Return (x, y) of the center of cell containing provided text 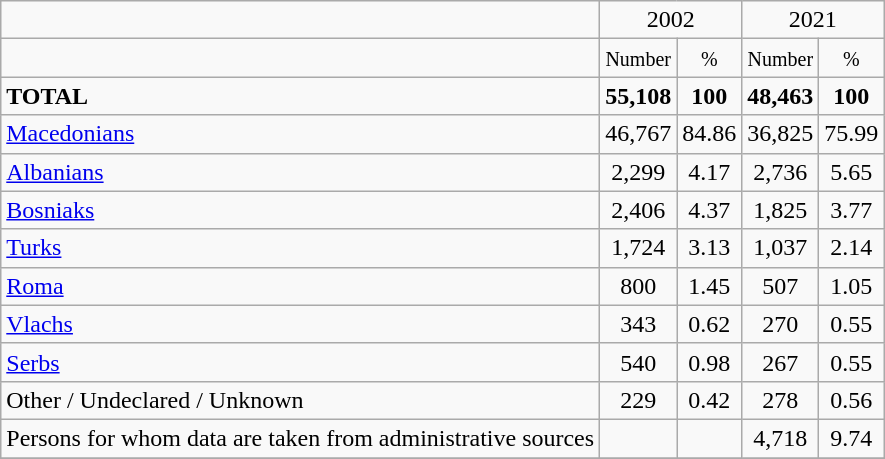
0.42 (710, 400)
1.05 (852, 286)
5.65 (852, 172)
46,767 (638, 134)
2,736 (780, 172)
55,108 (638, 96)
1,724 (638, 248)
Turks (300, 248)
Serbs (300, 362)
278 (780, 400)
84.86 (710, 134)
Albanians (300, 172)
Other / Undeclared / Unknown (300, 400)
0.56 (852, 400)
48,463 (780, 96)
Macedonians (300, 134)
1,037 (780, 248)
4.17 (710, 172)
Vlachs (300, 324)
4,718 (780, 438)
1.45 (710, 286)
2021 (813, 20)
270 (780, 324)
0.98 (710, 362)
TOTAL (300, 96)
Roma (300, 286)
Bosniaks (300, 210)
75.99 (852, 134)
4.37 (710, 210)
343 (638, 324)
9.74 (852, 438)
2002 (671, 20)
0.62 (710, 324)
507 (780, 286)
540 (638, 362)
3.13 (710, 248)
2,406 (638, 210)
Persons for whom data are taken from administrative sources (300, 438)
2,299 (638, 172)
36,825 (780, 134)
2.14 (852, 248)
3.77 (852, 210)
267 (780, 362)
1,825 (780, 210)
229 (638, 400)
800 (638, 286)
